Locate the cell with the specified text and output its [x, y] center coordinate. 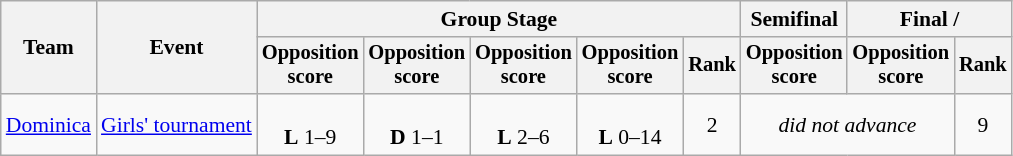
Semifinal [794, 19]
2 [712, 124]
D 1–1 [416, 124]
Event [176, 48]
Group Stage [499, 19]
L 0–14 [630, 124]
Dominica [48, 124]
did not advance [848, 124]
L 1–9 [310, 124]
L 2–6 [524, 124]
Final / [929, 19]
Girls' tournament [176, 124]
Team [48, 48]
9 [983, 124]
